Identify which cell holds the provided text, then report its (X, Y) central coordinate. 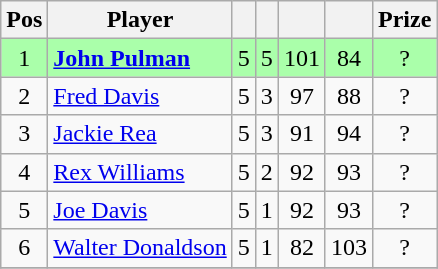
82 (302, 248)
Rex Williams (140, 172)
Fred Davis (140, 96)
97 (302, 96)
Jackie Rea (140, 134)
Player (140, 20)
84 (348, 58)
103 (348, 248)
Pos (24, 20)
Prize (404, 20)
101 (302, 58)
94 (348, 134)
4 (24, 172)
Joe Davis (140, 210)
Walter Donaldson (140, 248)
91 (302, 134)
6 (24, 248)
John Pulman (140, 58)
88 (348, 96)
